Locate the cell with the specified text and output its [X, Y] center coordinate. 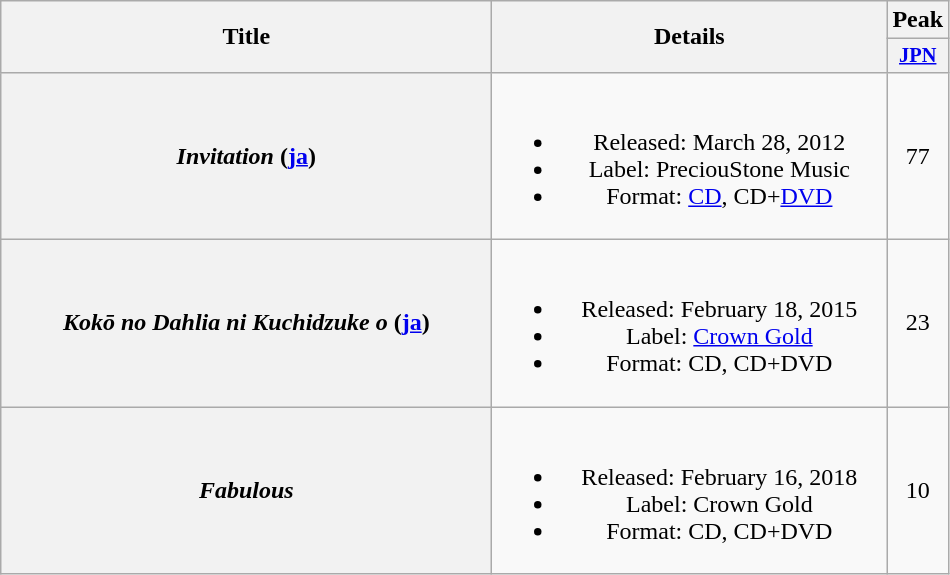
77 [918, 156]
Peak [918, 20]
Invitation (ja) [246, 156]
Released: February 18, 2015Label: Crown GoldFormat: CD, CD+DVD [690, 324]
Details [690, 37]
Title [246, 37]
Released: March 28, 2012Label: PreciouStone MusicFormat: CD, CD+DVD [690, 156]
JPN [918, 56]
Kokō no Dahlia ni Kuchidzuke o (ja) [246, 324]
10 [918, 490]
Fabulous [246, 490]
Released: February 16, 2018Label: Crown GoldFormat: CD, CD+DVD [690, 490]
23 [918, 324]
